Return the [x, y] coordinate for the center point of the cell that contains the specified text.  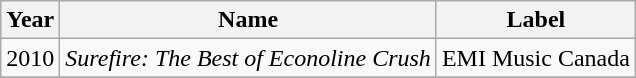
EMI Music Canada [536, 58]
Label [536, 20]
Name [248, 20]
Surefire: The Best of Econoline Crush [248, 58]
2010 [30, 58]
Year [30, 20]
